Determine the [X, Y] coordinate at the center of the cell enclosing the given text.  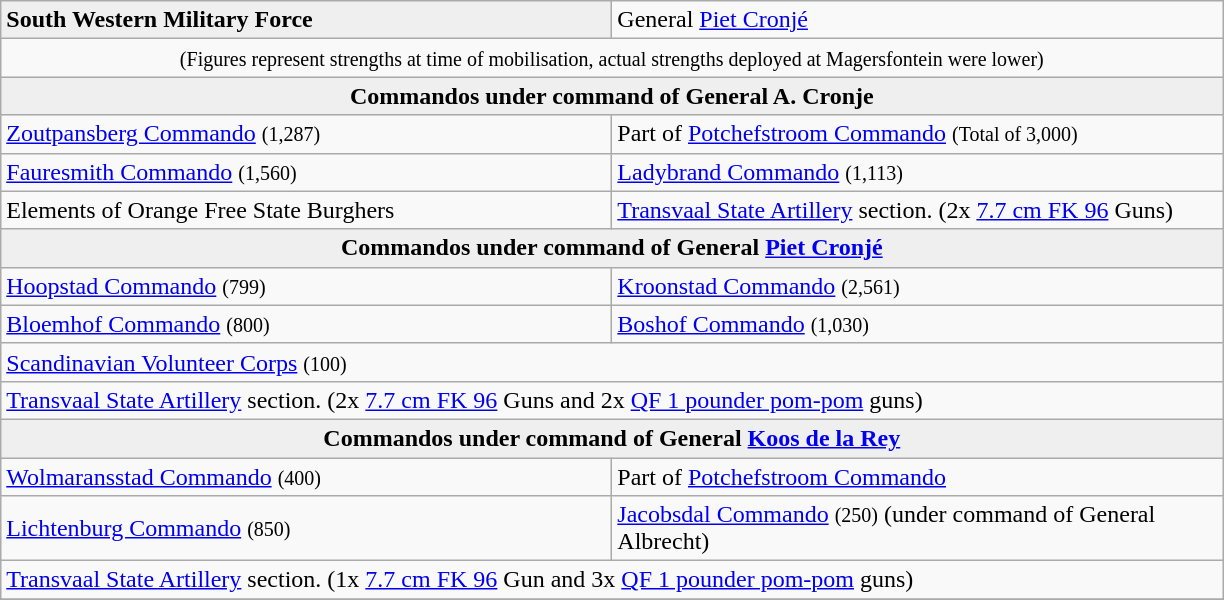
Jacobsdal Commando (250) (under command of General Albrecht) [918, 528]
Kroonstad Commando (2,561) [918, 286]
Ladybrand Commando (1,113) [918, 172]
Scandinavian Volunteer Corps (100) [612, 362]
Transvaal State Artillery section. (2x 7.7 cm FK 96 Guns and 2x QF 1 pounder pom-pom guns) [612, 400]
Commandos under command of General Koos de la Rey [612, 438]
Hoopstad Commando (799) [306, 286]
Wolmaransstad Commando (400) [306, 477]
Commandos under command of General A. Cronje [612, 96]
Commandos under command of General Piet Cronjé [612, 248]
Zoutpansberg Commando (1,287) [306, 134]
Fauresmith Commando (1,560) [306, 172]
Bloemhof Commando (800) [306, 324]
General Piet Cronjé [918, 20]
Elements of Orange Free State Burghers [306, 210]
Part of Potchefstroom Commando [918, 477]
Lichtenburg Commando (850) [306, 528]
Transvaal State Artillery section. (1x 7.7 cm FK 96 Gun and 3x QF 1 pounder pom-pom guns) [612, 580]
Boshof Commando (1,030) [918, 324]
South Western Military Force [306, 20]
Transvaal State Artillery section. (2x 7.7 cm FK 96 Guns) [918, 210]
(Figures represent strengths at time of mobilisation, actual strengths deployed at Magersfontein were lower) [612, 58]
Part of Potchefstroom Commando (Total of 3,000) [918, 134]
